Provide the [x, y] coordinate of the cell's center where the given text is located.  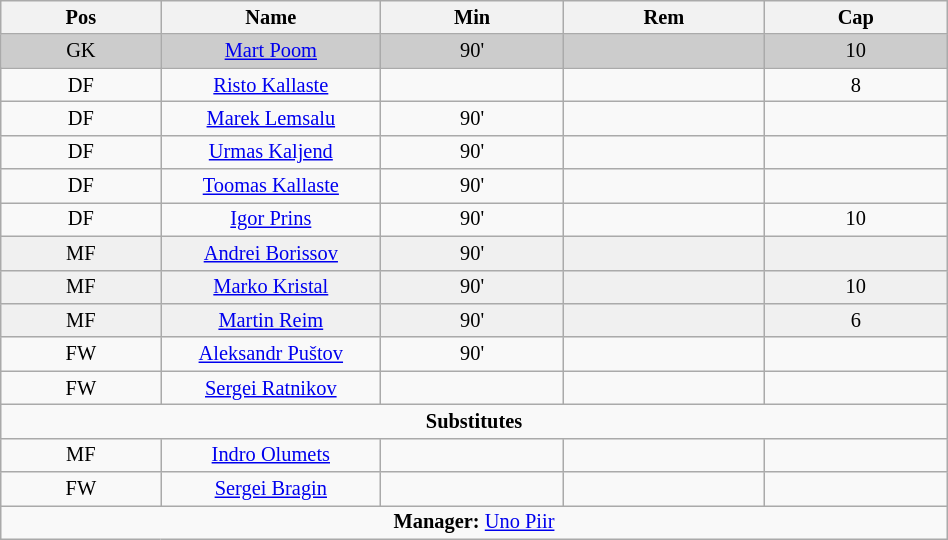
Min [472, 17]
Toomas Kallaste [271, 186]
GK [81, 51]
Marek Lemsalu [271, 118]
Urmas Kaljend [271, 152]
Martin Reim [271, 320]
Indro Olumets [271, 455]
Aleksandr Puštov [271, 354]
Risto Kallaste [271, 85]
Rem [664, 17]
Sergei Bragin [271, 489]
Manager: Uno Piir [474, 522]
Cap [856, 17]
Marko Kristal [271, 287]
Substitutes [474, 421]
Andrei Borissov [271, 253]
Sergei Ratnikov [271, 388]
Igor Prins [271, 219]
Mart Poom [271, 51]
8 [856, 85]
Pos [81, 17]
6 [856, 320]
Name [271, 17]
